From the cell containing the given text, extract its center point as [X, Y] coordinate. 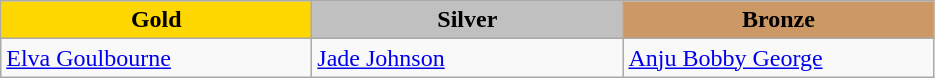
Silver [468, 20]
Jade Johnson [468, 58]
Anju Bobby George [778, 58]
Elva Goulbourne [156, 58]
Gold [156, 20]
Bronze [778, 20]
